Capture the cell that displays the provided text and extract its [x, y] central coordinate. 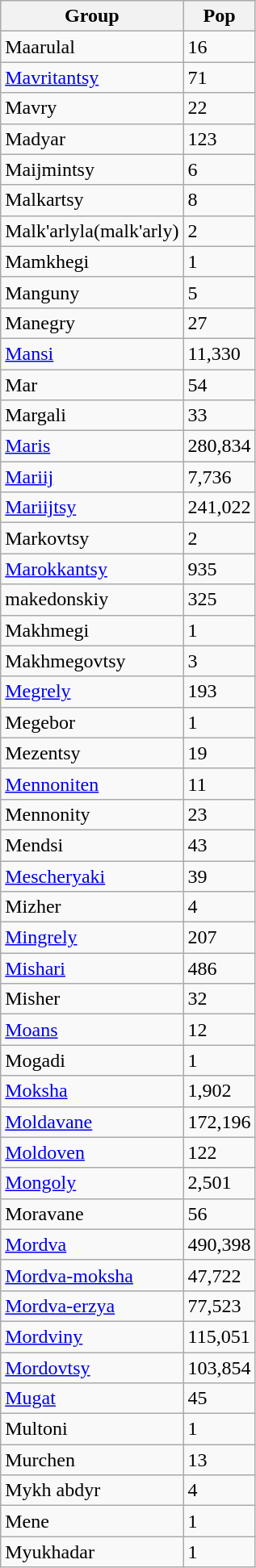
Mendsi [92, 845]
Mordva-moksha [92, 1275]
Mogadi [92, 1060]
Pop [220, 16]
Mingrely [92, 938]
241,022 [220, 508]
Mongoly [92, 1183]
Mariij [92, 477]
172,196 [220, 1122]
Mordovtsy [92, 1368]
Moldavane [92, 1122]
Mescheryaki [92, 876]
1,902 [220, 1091]
Mykh abdyr [92, 1491]
103,854 [220, 1368]
3 [220, 661]
16 [220, 47]
39 [220, 876]
23 [220, 814]
Mezentsy [92, 753]
7,736 [220, 477]
193 [220, 692]
Margali [92, 416]
makedonskiy [92, 600]
Mavry [92, 108]
Moravane [92, 1214]
Mishari [92, 968]
Megebor [92, 722]
2,501 [220, 1183]
Madyar [92, 139]
6 [220, 169]
Mennonity [92, 814]
Mennoniten [92, 784]
27 [220, 323]
490,398 [220, 1244]
Makhmegi [92, 630]
Marokkantsy [92, 569]
13 [220, 1460]
77,523 [220, 1306]
115,051 [220, 1336]
Manguny [92, 292]
Myukhadar [92, 1552]
Moans [92, 1030]
Mariijtsy [92, 508]
Mavritantsy [92, 77]
Mar [92, 385]
45 [220, 1399]
Maris [92, 446]
325 [220, 600]
Maijmintsy [92, 169]
32 [220, 999]
Markovtsy [92, 538]
122 [220, 1152]
Mordva-erzya [92, 1306]
Group [92, 16]
935 [220, 569]
486 [220, 968]
8 [220, 200]
Misher [92, 999]
56 [220, 1214]
123 [220, 139]
54 [220, 385]
Malkartsy [92, 200]
Mordviny [92, 1336]
Maarulal [92, 47]
11 [220, 784]
33 [220, 416]
207 [220, 938]
Manegry [92, 323]
5 [220, 292]
Moldoven [92, 1152]
71 [220, 77]
Mamkhegi [92, 261]
Moksha [92, 1091]
11,330 [220, 353]
19 [220, 753]
Mizher [92, 907]
22 [220, 108]
Mordva [92, 1244]
Mene [92, 1521]
43 [220, 845]
Makhmegovtsy [92, 661]
Murchen [92, 1460]
Megrely [92, 692]
Multoni [92, 1429]
280,834 [220, 446]
Mansi [92, 353]
Malk'arlyla(malk'arly) [92, 231]
Mugat [92, 1399]
12 [220, 1030]
47,722 [220, 1275]
